Locate the cell with the specified text and output its [X, Y] center coordinate. 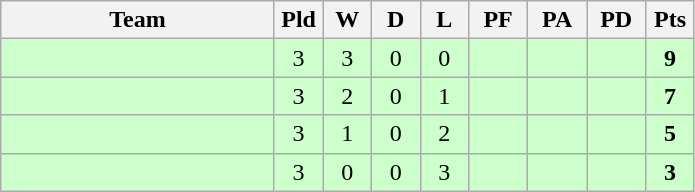
PD [616, 20]
7 [670, 96]
5 [670, 134]
PF [498, 20]
Pld [298, 20]
PA [558, 20]
D [396, 20]
Pts [670, 20]
Team [138, 20]
L [444, 20]
W [348, 20]
9 [670, 58]
